Return the (X, Y) coordinate for the center point of the cell that contains the specified text.  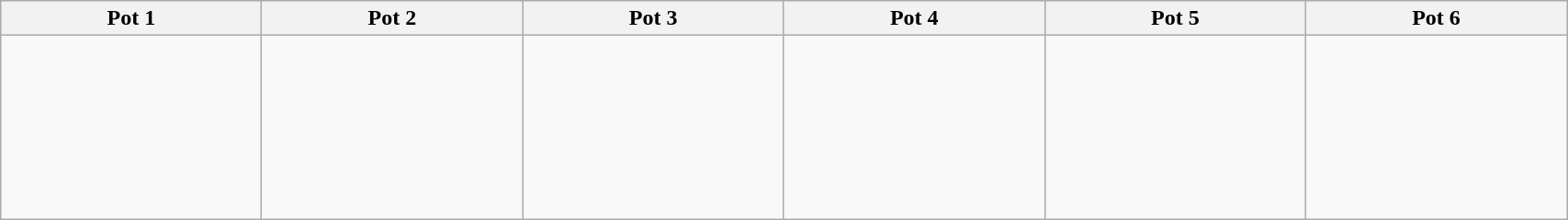
Pot 5 (1175, 18)
Pot 2 (392, 18)
Pot 4 (914, 18)
Pot 3 (653, 18)
Pot 1 (131, 18)
Pot 6 (1436, 18)
